Output the (X, Y) coordinate of the center of the cell containing the given text.  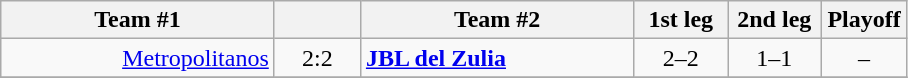
2–2 (681, 58)
2:2 (317, 58)
Team #1 (138, 20)
Team #2 (497, 20)
Playoff (864, 20)
2nd leg (775, 20)
1–1 (775, 58)
1st leg (681, 20)
Metropolitanos (138, 58)
JBL del Zulia (497, 58)
– (864, 58)
